Find where the given text appears and provide that cell's center as (x, y) coordinate. 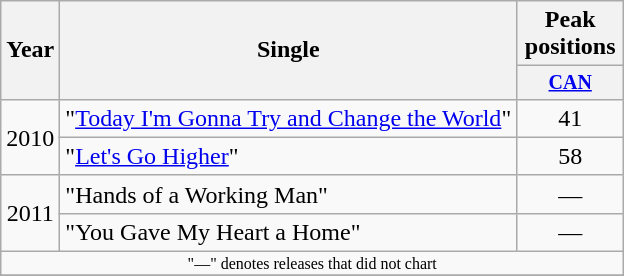
Peak positions (570, 34)
"You Gave My Heart a Home" (288, 232)
"Let's Go Higher" (288, 156)
"Hands of a Working Man" (288, 194)
Year (30, 50)
"—" denotes releases that did not chart (312, 264)
41 (570, 118)
2010 (30, 137)
"Today I'm Gonna Try and Change the World" (288, 118)
CAN (570, 82)
2011 (30, 213)
Single (288, 50)
58 (570, 156)
